Identify which cell holds the provided text, then report its (x, y) central coordinate. 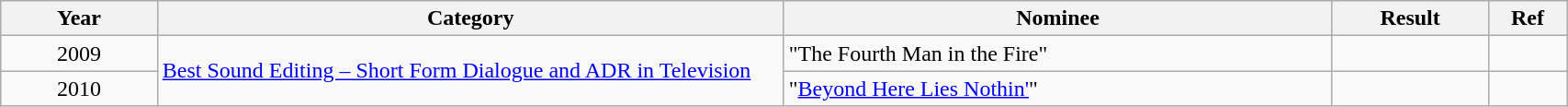
"The Fourth Man in the Fire" (1058, 53)
"Beyond Here Lies Nothin'" (1058, 89)
Result (1410, 18)
Year (79, 18)
2009 (79, 53)
2010 (79, 89)
Nominee (1058, 18)
Best Sound Editing – Short Form Dialogue and ADR in Television (470, 71)
Ref (1527, 18)
Category (470, 18)
